Search for the cell housing the specified text and yield its (X, Y) center coordinate. 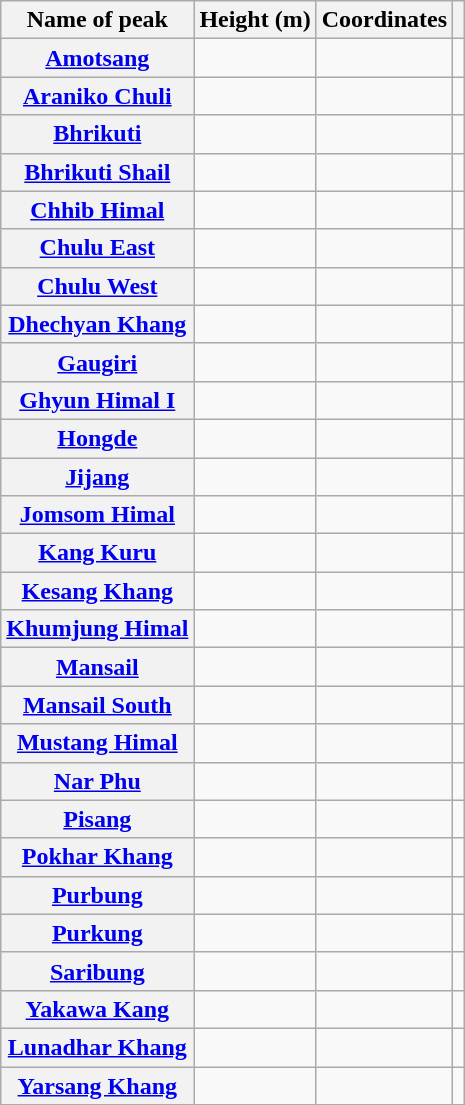
Jijang (98, 477)
Saribung (98, 971)
Mustang Himal (98, 743)
Height (m) (255, 20)
Bhrikuti (98, 134)
Hongde (98, 438)
Chulu West (98, 286)
Chhib Himal (98, 210)
Pisang (98, 819)
Yarsang Khang (98, 1085)
Dhechyan Khang (98, 324)
Nar Phu (98, 781)
Coordinates (384, 20)
Kesang Khang (98, 591)
Araniko Chuli (98, 96)
Lunadhar Khang (98, 1047)
Bhrikuti Shail (98, 172)
Khumjung Himal (98, 629)
Purkung (98, 933)
Jomsom Himal (98, 515)
Amotsang (98, 58)
Gaugiri (98, 362)
Name of peak (98, 20)
Chulu East (98, 248)
Ghyun Himal I (98, 400)
Pokhar Khang (98, 857)
Kang Kuru (98, 553)
Mansail (98, 667)
Mansail South (98, 705)
Yakawa Kang (98, 1009)
Purbung (98, 895)
